Pinpoint the cell where the given text exists, returning its [x, y] midpoint coordinate. 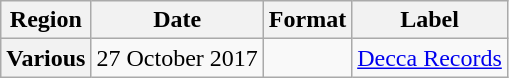
Various [46, 58]
27 October 2017 [177, 58]
Label [430, 20]
Region [46, 20]
Date [177, 20]
Format [307, 20]
Decca Records [430, 58]
